Output the [x, y] coordinate of the center of the cell containing the given text.  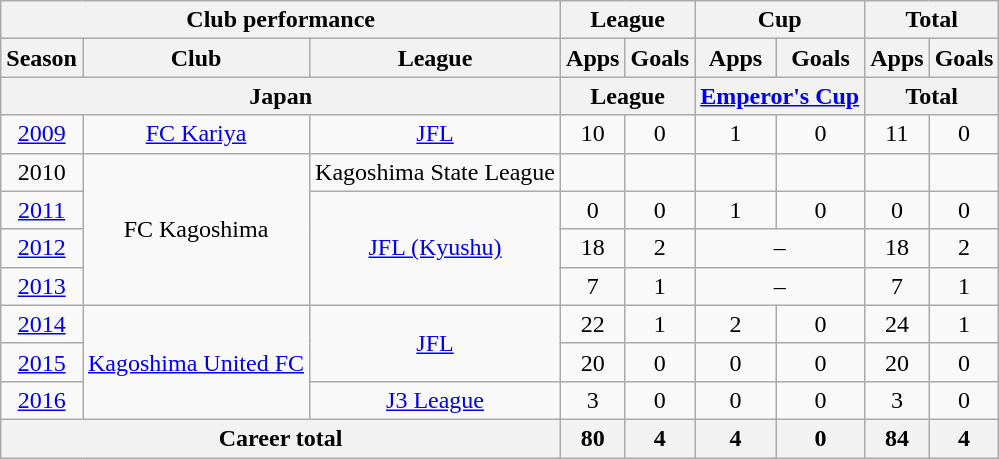
10 [593, 134]
FC Kariya [196, 134]
24 [897, 324]
Career total [281, 438]
2015 [42, 362]
Club performance [281, 20]
11 [897, 134]
2012 [42, 248]
Japan [281, 96]
Cup [780, 20]
84 [897, 438]
J3 League [436, 400]
Club [196, 58]
2010 [42, 172]
FC Kagoshima [196, 229]
2014 [42, 324]
2013 [42, 286]
80 [593, 438]
JFL (Kyushu) [436, 248]
2011 [42, 210]
2016 [42, 400]
Kagoshima State League [436, 172]
Season [42, 58]
2009 [42, 134]
Kagoshima United FC [196, 362]
Emperor's Cup [780, 96]
22 [593, 324]
